Find where the given text appears and provide that cell's center as (x, y) coordinate. 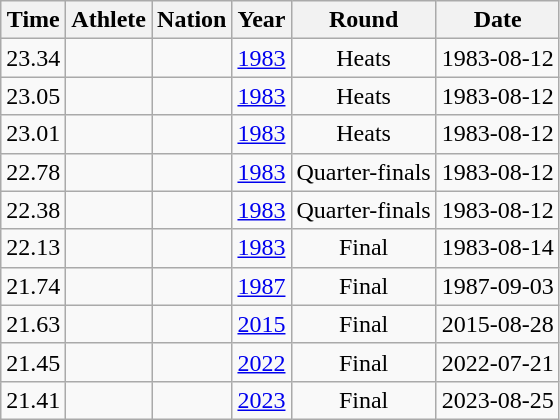
23.01 (34, 134)
2015 (262, 324)
2023 (262, 400)
Round (364, 20)
2023-08-25 (498, 400)
23.34 (34, 58)
21.63 (34, 324)
23.05 (34, 96)
22.78 (34, 172)
22.13 (34, 248)
22.38 (34, 210)
21.74 (34, 286)
1987-09-03 (498, 286)
1983-08-14 (498, 248)
Nation (192, 20)
Athlete (109, 20)
21.41 (34, 400)
21.45 (34, 362)
Date (498, 20)
Time (34, 20)
1987 (262, 286)
Year (262, 20)
2015-08-28 (498, 324)
2022 (262, 362)
2022-07-21 (498, 362)
